Search for the cell housing the specified text and yield its [x, y] center coordinate. 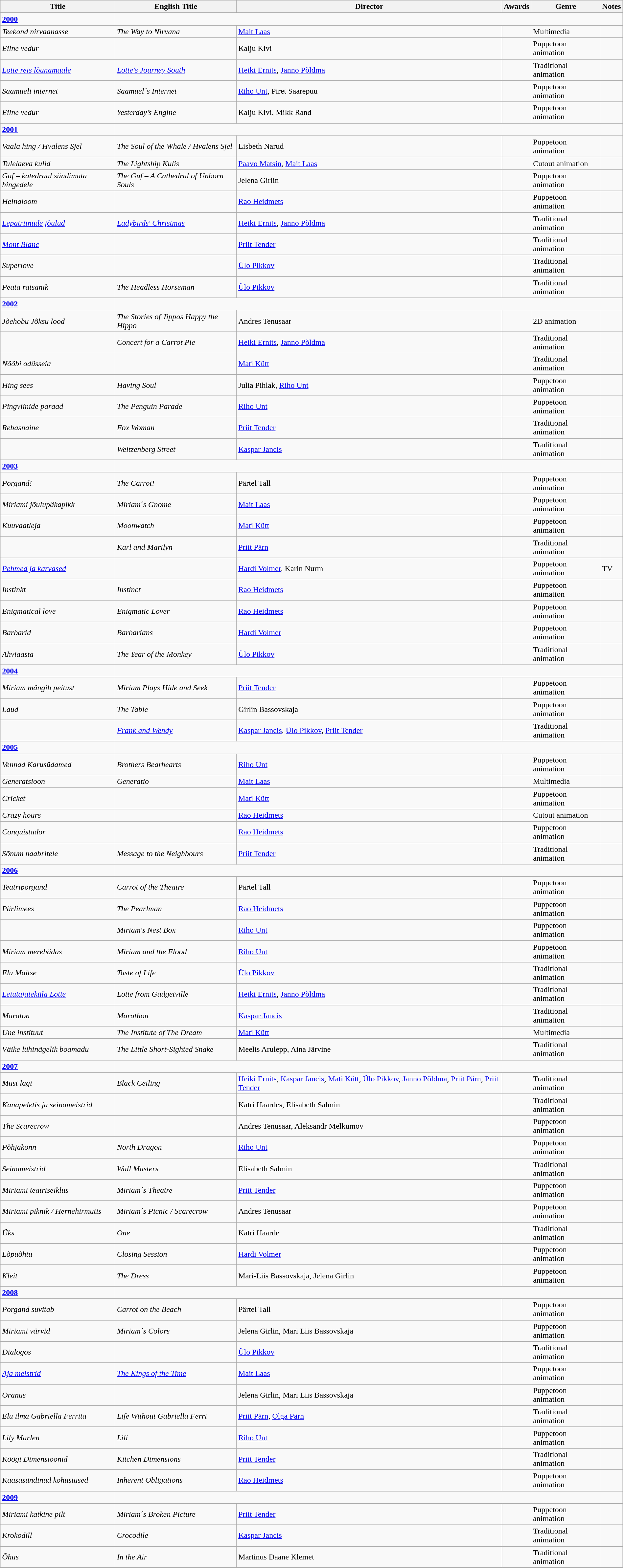
Mari-Liis Bassovskaja, Jelena Girlin [369, 1275]
Fox Woman [175, 428]
Hardi Volmer, Karin Nurm [369, 569]
Nööbi odüsseia [58, 364]
Dialogos [58, 1352]
Õhus [58, 1557]
Jõehobu Jõksu lood [58, 321]
Elu Maitse [58, 973]
Miriami katkine pilt [58, 1514]
Andres Tenusaar, Aleksandr Melkumov [369, 1126]
Köögi Dimensioonid [58, 1459]
Having Soul [175, 385]
Miriam´s Colors [175, 1331]
Seinameistrid [58, 1168]
Kaspar Jancis, Ülo Pikkov, Priit Tender [369, 730]
The Way to Nirvana [175, 32]
Inherent Obligations [175, 1480]
Elisabeth Salmin [369, 1168]
Katri Haardes, Elisabeth Salmin [369, 1105]
Miriam Plays Hide and Seek [175, 688]
Porgand suvitab [58, 1310]
Crocodile [175, 1535]
Ahviaasta [58, 654]
The Penguin Parade [175, 407]
Hing sees [58, 385]
Mont Blanc [58, 244]
Lepatriinude jõulud [58, 223]
Moonwatch [175, 525]
2003 [58, 466]
Miriam´s Gnome [175, 504]
Message to the Neighbours [175, 853]
Miriami teatriseiklus [58, 1190]
Katri Haarde [369, 1233]
Wall Masters [175, 1168]
2002 [58, 304]
The Institute of The Dream [175, 1032]
Lotte from Gadgetville [175, 994]
Closing Session [175, 1254]
Oranus [58, 1395]
One [175, 1233]
Brothers Bearhearts [175, 764]
Awards [517, 7]
Taste of Life [175, 973]
2000 [58, 19]
North Dragon [175, 1147]
Priit Pärn, Olga Pärn [369, 1416]
Une instituut [58, 1032]
Ladybirds' Christmas [175, 223]
Karl and Marilyn [175, 547]
Carrot on the Beach [175, 1310]
Lotte reis lõunamaale [58, 70]
Black Ceiling [175, 1083]
Carrot of the Theatre [175, 887]
Crazy hours [58, 815]
The Dress [175, 1275]
Enigmatical love [58, 611]
Kleit [58, 1275]
2006 [58, 871]
Lily Marlen [58, 1438]
Miriami jõulupäkapikk [58, 504]
Peata ratsanik [58, 287]
The Little Short-Sighted Snake [175, 1049]
2004 [58, 671]
Miriami värvid [58, 1331]
Laud [58, 709]
Frank and Wendy [175, 730]
The Pearlman [175, 909]
The Guf – A Cathedral of Unborn Souls [175, 180]
English Title [175, 7]
Kitchen Dimensions [175, 1459]
Meelis Arulepp, Aina Järvine [369, 1049]
Miriam merehädas [58, 952]
Sõnum naabritele [58, 853]
Enigmatic Lover [175, 611]
Kalju Kivi [369, 49]
Üks [58, 1233]
Julia Pihlak, Riho Unt [369, 385]
Paavo Matsin, Mait Laas [369, 163]
Leiutajateküla Lotte [58, 994]
Lili [175, 1438]
Krokodill [58, 1535]
Conquistador [58, 832]
Pingviinide paraad [58, 407]
Kanapeletis ja seinameistrid [58, 1105]
Porgand! [58, 483]
Pehmed ja karvased [58, 569]
Põhjakonn [58, 1147]
The Table [175, 709]
Generatio [175, 781]
Lotte's Journey South [175, 70]
The Scarecrow [58, 1126]
The Year of the Monkey [175, 654]
Miriam mängib peitust [58, 688]
Heinaloom [58, 202]
The Stories of Jippos Happy the Hippo [175, 321]
Miriam´s Picnic / Scarecrow [175, 1212]
Yesterday’s Engine [175, 112]
Lõpuõhtu [58, 1254]
Saamuel´s Internet [175, 91]
Instinkt [58, 590]
TV [611, 569]
The Soul of the Whale / Hvalens Sjel [175, 146]
2D animation [566, 321]
Maraton [58, 1015]
Priit Pärn [369, 547]
Must lagi [58, 1083]
Barbarid [58, 632]
Miriam´s Broken Picture [175, 1514]
Director [369, 7]
Weitzenberg Street [175, 449]
The Lightship Kulis [175, 163]
Generatsioon [58, 781]
The Headless Horseman [175, 287]
Teatriporgand [58, 887]
2001 [58, 129]
Lisbeth Narud [369, 146]
2008 [58, 1292]
Vaala hing / Hvalens Sjel [58, 146]
2007 [58, 1066]
Superlove [58, 266]
Rebasnaine [58, 428]
Title [58, 7]
Martinus Daane Klemet [369, 1557]
Life Without Gabriella Ferri [175, 1416]
Notes [611, 7]
Miriam's Nest Box [175, 930]
Vennad Karusüdamed [58, 764]
Kaasasündinud kohustused [58, 1480]
Kalju Kivi, Mikk Rand [369, 112]
Guf – katedraal sündimata hingedele [58, 180]
Elu ilma Gabriella Ferrita [58, 1416]
Kuuvaatleja [58, 525]
Cricket [58, 798]
Girlin Bassovskaja [369, 709]
Concert for a Carrot Pie [175, 342]
2005 [58, 747]
Tulelaeva kulid [58, 163]
Riho Unt, Piret Saarepuu [369, 91]
Miriam´s Theatre [175, 1190]
In the Air [175, 1557]
Marathon [175, 1015]
Jelena Girlin [369, 180]
Teekond nirvaanasse [58, 32]
Miriami piknik / Hernehirmutis [58, 1212]
Heiki Ernits, Kaspar Jancis, Mati Kütt, Ülo Pikkov, Janno Põldma, Priit Pärn, Priit Tender [369, 1083]
Väike lühinägelik boamadu [58, 1049]
Barbarians [175, 632]
Instinct [175, 590]
Miriam and the Flood [175, 952]
2009 [58, 1497]
The Kings of the Time [175, 1373]
Saamueli internet [58, 91]
Aja meistrid [58, 1373]
Genre [566, 7]
Pärlimees [58, 909]
The Carrot! [175, 483]
